Detect which cell encompasses the target text, then output its (X, Y) center coordinate. 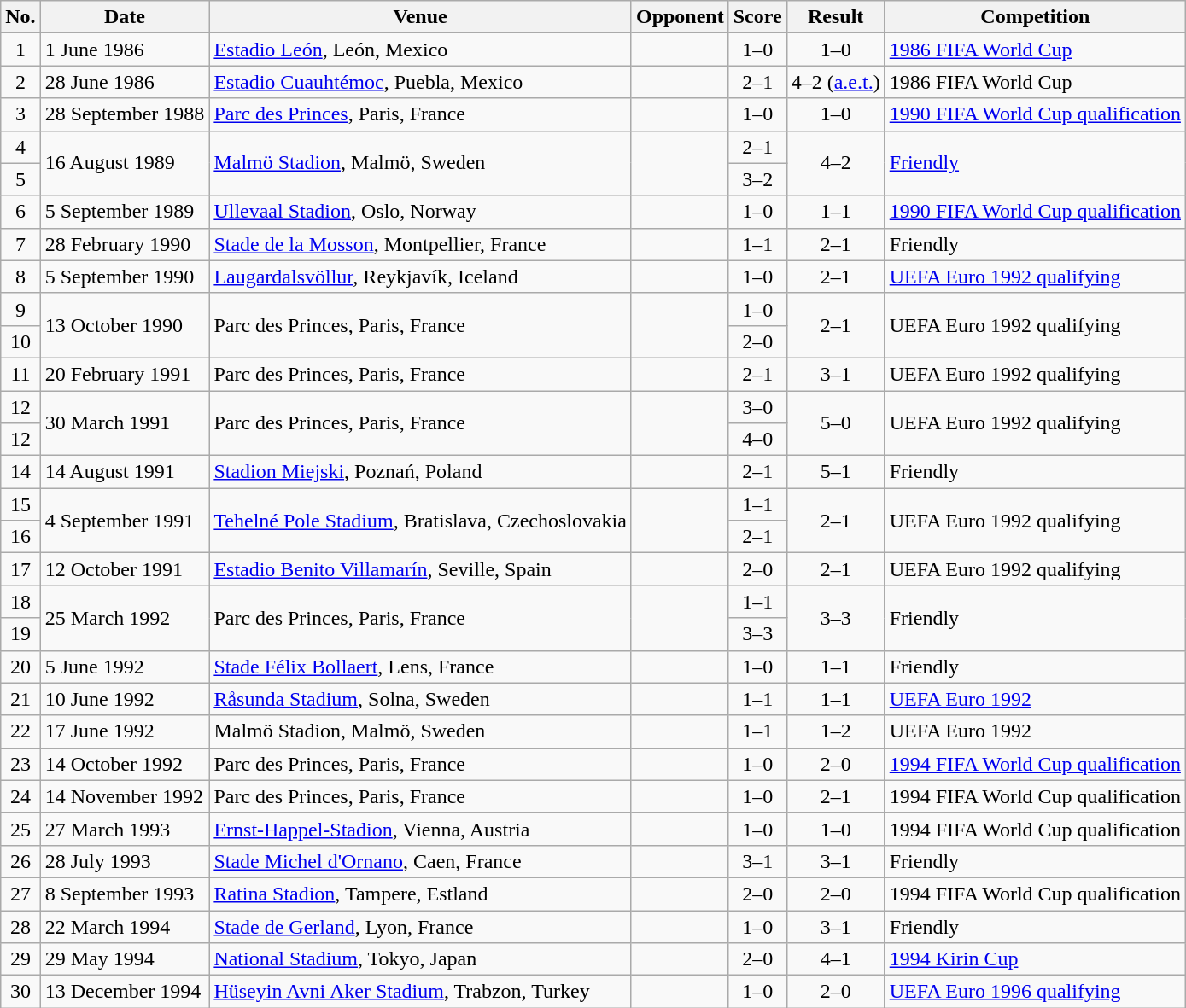
Estadio Cuauhtémoc, Puebla, Mexico (420, 82)
16 August 1989 (125, 163)
Råsunda Stadium, Solna, Sweden (420, 699)
14 August 1991 (125, 472)
28 (20, 926)
5 (20, 179)
28 February 1990 (125, 244)
10 (20, 341)
13 December 1994 (125, 992)
Ullevaal Stadion, Oslo, Norway (420, 212)
Stade Félix Bollaert, Lens, France (420, 667)
Ernst-Happel-Stadion, Vienna, Austria (420, 829)
Stade Michel d'Ornano, Caen, France (420, 861)
Stade de la Mosson, Montpellier, France (420, 244)
Ratina Stadion, Tampere, Estland (420, 894)
2 (20, 82)
4–2 (835, 163)
22 (20, 731)
4–1 (835, 959)
13 October 1990 (125, 325)
No. (20, 17)
5–1 (835, 472)
Estadio León, León, Mexico (420, 50)
28 July 1993 (125, 861)
30 March 1991 (125, 423)
4 September 1991 (125, 521)
23 (20, 764)
1 June 1986 (125, 50)
Date (125, 17)
14 (20, 472)
15 (20, 504)
5 September 1990 (125, 277)
9 (20, 309)
24 (20, 796)
30 (20, 992)
1–2 (835, 731)
4 (20, 147)
Venue (420, 17)
25 March 1992 (125, 618)
Competition (1035, 17)
25 (20, 829)
3–2 (757, 179)
17 (20, 569)
Stade de Gerland, Lyon, France (420, 926)
28 September 1988 (125, 114)
20 February 1991 (125, 374)
28 June 1986 (125, 82)
Stadion Miejski, Poznań, Poland (420, 472)
21 (20, 699)
14 October 1992 (125, 764)
Laugardalsvöllur, Reykjavík, Iceland (420, 277)
12 October 1991 (125, 569)
26 (20, 861)
5 June 1992 (125, 667)
22 March 1994 (125, 926)
17 June 1992 (125, 731)
3 (20, 114)
Hüseyin Avni Aker Stadium, Trabzon, Turkey (420, 992)
16 (20, 537)
11 (20, 374)
Result (835, 17)
Score (757, 17)
Estadio Benito Villamarín, Seville, Spain (420, 569)
1 (20, 50)
4–0 (757, 440)
3–0 (757, 407)
8 September 1993 (125, 894)
14 November 1992 (125, 796)
8 (20, 277)
27 March 1993 (125, 829)
Opponent (680, 17)
19 (20, 634)
27 (20, 894)
Tehelné Pole Stadium, Bratislava, Czechoslovakia (420, 521)
5 September 1989 (125, 212)
20 (20, 667)
29 (20, 959)
18 (20, 602)
29 May 1994 (125, 959)
10 June 1992 (125, 699)
UEFA Euro 1996 qualifying (1035, 992)
1994 Kirin Cup (1035, 959)
6 (20, 212)
National Stadium, Tokyo, Japan (420, 959)
7 (20, 244)
4–2 (a.e.t.) (835, 82)
5–0 (835, 423)
